Detect which cell encompasses the target text, then output its (x, y) center coordinate. 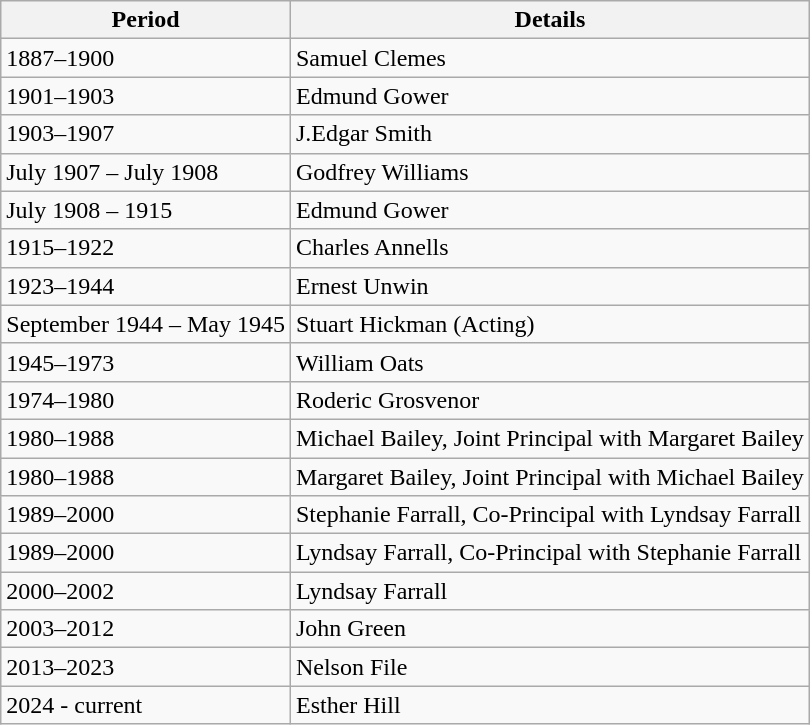
Roderic Grosvenor (550, 400)
Stephanie Farrall, Co-Principal with Lyndsay Farrall (550, 515)
Michael Bailey, Joint Principal with Margaret Bailey (550, 438)
1901–1903 (146, 96)
Stuart Hickman (Acting) (550, 324)
2024 - current (146, 705)
Ernest Unwin (550, 286)
Period (146, 20)
Godfrey Williams (550, 172)
1974–1980 (146, 400)
Details (550, 20)
J.Edgar Smith (550, 134)
Lyndsay Farrall (550, 591)
July 1907 – July 1908 (146, 172)
William Oats (550, 362)
1915–1922 (146, 248)
Nelson File (550, 667)
2003–2012 (146, 629)
1923–1944 (146, 286)
Charles Annells (550, 248)
Lyndsay Farrall, Co-Principal with Stephanie Farrall (550, 553)
2000–2002 (146, 591)
2013–2023 (146, 667)
1945–1973 (146, 362)
1903–1907 (146, 134)
John Green (550, 629)
Samuel Clemes (550, 58)
1887–1900 (146, 58)
Esther Hill (550, 705)
September 1944 – May 1945 (146, 324)
Margaret Bailey, Joint Principal with Michael Bailey (550, 477)
July 1908 – 1915 (146, 210)
